Provide the [X, Y] coordinate of the cell's center where the given text is located.  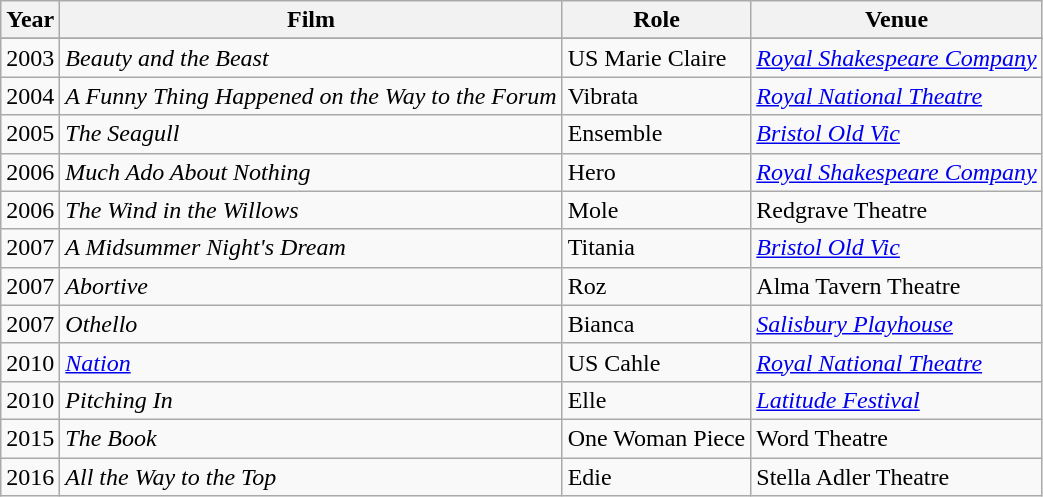
Role [656, 20]
Salisbury Playhouse [896, 324]
Much Ado About Nothing [311, 172]
Nation [311, 362]
The Seagull [311, 134]
A Midsummer Night's Dream [311, 248]
Venue [896, 20]
Film [311, 20]
Stella Adler Theatre [896, 477]
Bianca [656, 324]
Alma Tavern Theatre [896, 286]
Year [30, 20]
2005 [30, 134]
Hero [656, 172]
US Cahle [656, 362]
Titania [656, 248]
2015 [30, 438]
All the Way to the Top [311, 477]
Ensemble [656, 134]
Mole [656, 210]
Word Theatre [896, 438]
Redgrave Theatre [896, 210]
Beauty and the Beast [311, 58]
2003 [30, 58]
US Marie Claire [656, 58]
2004 [30, 96]
Edie [656, 477]
Pitching In [311, 400]
The Book [311, 438]
Abortive [311, 286]
One Woman Piece [656, 438]
The Wind in the Willows [311, 210]
2016 [30, 477]
Vibrata [656, 96]
Elle [656, 400]
Roz [656, 286]
A Funny Thing Happened on the Way to the Forum [311, 96]
Othello [311, 324]
Latitude Festival [896, 400]
